Determine the [x, y] coordinate at the center of the cell enclosing the given text.  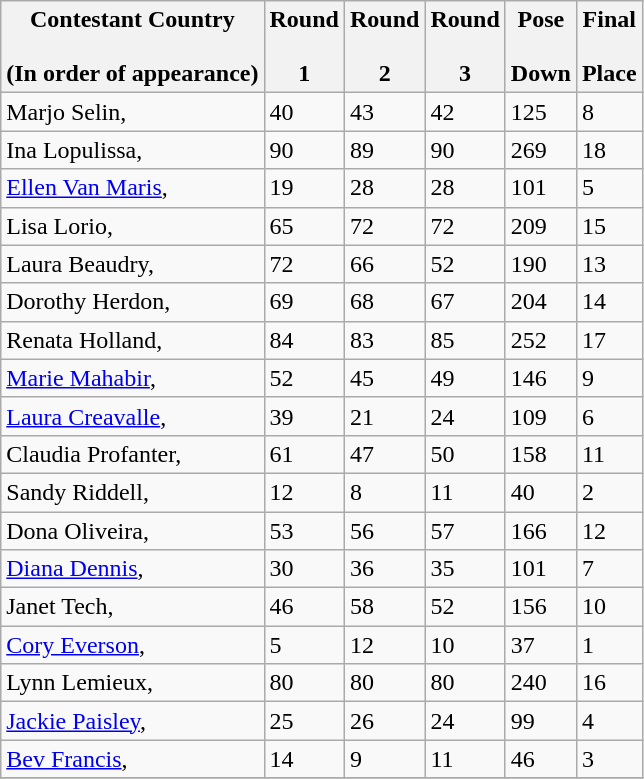
109 [540, 416]
Marie Mahabir, [132, 378]
15 [609, 226]
16 [609, 683]
89 [384, 150]
42 [465, 112]
13 [609, 264]
Bev Francis, [132, 759]
209 [540, 226]
6 [609, 416]
7 [609, 569]
Cory Everson, [132, 645]
53 [304, 531]
39 [304, 416]
125 [540, 112]
Jackie Paisley, [132, 721]
30 [304, 569]
190 [540, 264]
Diana Dennis, [132, 569]
17 [609, 340]
Contestant Country(In order of appearance) [132, 47]
158 [540, 454]
66 [384, 264]
36 [384, 569]
85 [465, 340]
4 [609, 721]
Laura Beaudry, [132, 264]
65 [304, 226]
252 [540, 340]
Ellen Van Maris, [132, 188]
50 [465, 454]
84 [304, 340]
Sandy Riddell, [132, 492]
99 [540, 721]
Lisa Lorio, [132, 226]
25 [304, 721]
Round1 [304, 47]
Round2 [384, 47]
68 [384, 302]
37 [540, 645]
FinalPlace [609, 47]
56 [384, 531]
Janet Tech, [132, 607]
Renata Holland, [132, 340]
45 [384, 378]
1 [609, 645]
47 [384, 454]
18 [609, 150]
43 [384, 112]
Marjo Selin, [132, 112]
57 [465, 531]
Ina Lopulissa, [132, 150]
61 [304, 454]
21 [384, 416]
204 [540, 302]
2 [609, 492]
19 [304, 188]
83 [384, 340]
49 [465, 378]
166 [540, 531]
269 [540, 150]
3 [609, 759]
Dorothy Herdon, [132, 302]
26 [384, 721]
Claudia Profanter, [132, 454]
69 [304, 302]
PoseDown [540, 47]
35 [465, 569]
Lynn Lemieux, [132, 683]
Dona Oliveira, [132, 531]
146 [540, 378]
Laura Creavalle, [132, 416]
58 [384, 607]
67 [465, 302]
Round3 [465, 47]
240 [540, 683]
156 [540, 607]
